Provide the [x, y] coordinate of the cell's center where the given text is located.  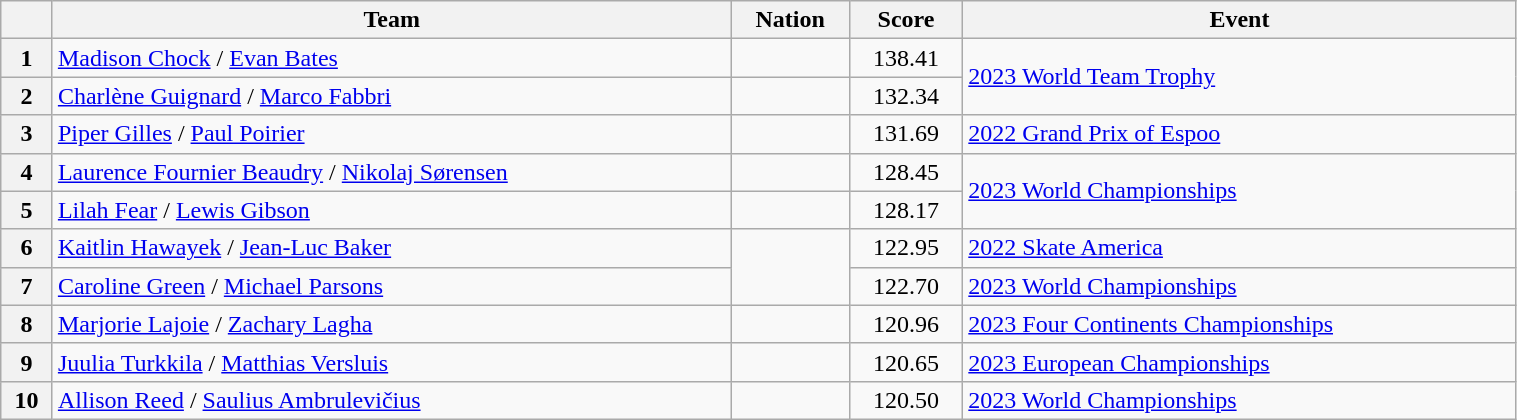
2 [27, 96]
Caroline Green / Michael Parsons [392, 286]
122.70 [906, 286]
Team [392, 20]
Nation [790, 20]
8 [27, 324]
120.96 [906, 324]
2022 Skate America [1240, 248]
Charlène Guignard / Marco Fabbri [392, 96]
1 [27, 58]
Piper Gilles / Paul Poirier [392, 134]
Madison Chock / Evan Bates [392, 58]
120.50 [906, 400]
Lilah Fear / Lewis Gibson [392, 210]
6 [27, 248]
Laurence Fournier Beaudry / Nikolaj Sørensen [392, 172]
128.17 [906, 210]
2023 Four Continents Championships [1240, 324]
2023 World Team Trophy [1240, 77]
131.69 [906, 134]
120.65 [906, 362]
9 [27, 362]
Kaitlin Hawayek / Jean-Luc Baker [392, 248]
10 [27, 400]
2022 Grand Prix of Espoo [1240, 134]
122.95 [906, 248]
Event [1240, 20]
Juulia Turkkila / Matthias Versluis [392, 362]
Score [906, 20]
4 [27, 172]
3 [27, 134]
138.41 [906, 58]
2023 European Championships [1240, 362]
128.45 [906, 172]
Marjorie Lajoie / Zachary Lagha [392, 324]
7 [27, 286]
132.34 [906, 96]
5 [27, 210]
Allison Reed / Saulius Ambrulevičius [392, 400]
